For the text-containing cell, return its midpoint in (x, y) coordinate format. 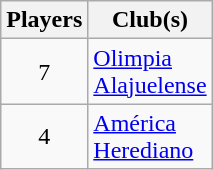
4 (44, 136)
Club(s) (150, 20)
7 (44, 72)
Players (44, 20)
Olimpia Alajuelense (150, 72)
América Herediano (150, 136)
